Capture the cell that displays the provided text and extract its (x, y) central coordinate. 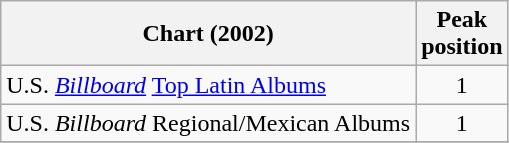
Peakposition (462, 34)
U.S. Billboard Regional/Mexican Albums (208, 123)
U.S. Billboard Top Latin Albums (208, 85)
Chart (2002) (208, 34)
